Determine the [x, y] coordinate at the center of the cell enclosing the given text.  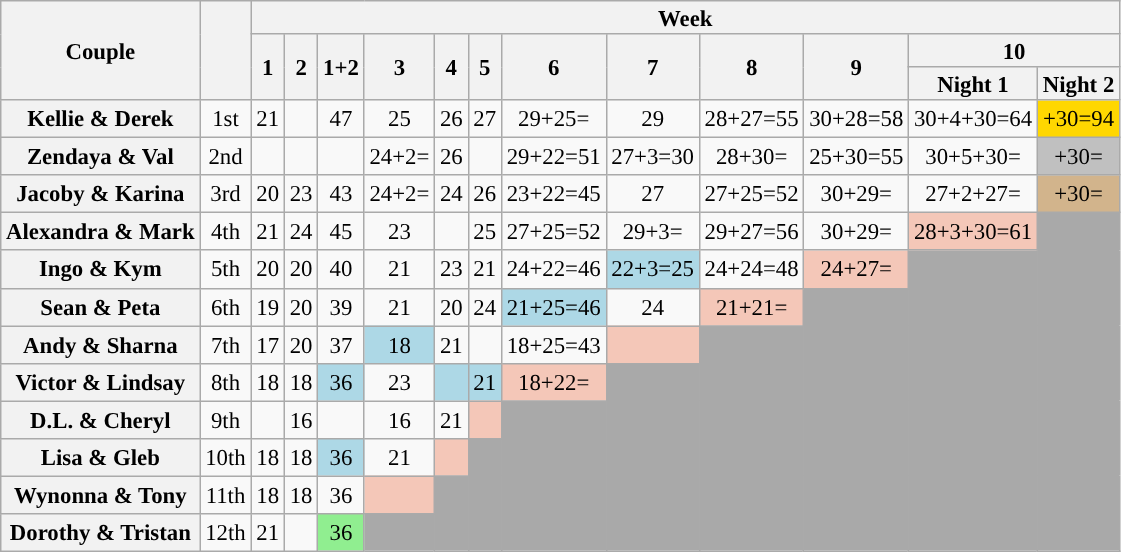
2nd [226, 157]
6 [554, 67]
18+22= [554, 382]
21+21= [752, 307]
4th [226, 232]
29+27=56 [752, 232]
Lisa & Gleb [100, 458]
24+24=48 [752, 270]
30+5+30= [974, 157]
27+2+27= [974, 194]
Alexandra & Mark [100, 232]
Victor & Lindsay [100, 382]
7 [652, 67]
22+3=25 [652, 270]
+30=94 [1078, 119]
27+3=30 [652, 157]
5th [226, 270]
29+25= [554, 119]
17 [268, 345]
6th [226, 307]
2 [300, 67]
45 [341, 232]
10 [1014, 50]
29+22=51 [554, 157]
28+30= [752, 157]
5 [484, 67]
1 [268, 67]
Night 1 [974, 84]
29 [652, 119]
Andy & Sharna [100, 345]
37 [341, 345]
11th [226, 495]
Sean & Peta [100, 307]
28+27=55 [752, 119]
Week [686, 18]
7th [226, 345]
1st [226, 119]
24+27= [856, 270]
24+22=46 [554, 270]
30+28=58 [856, 119]
21+25=46 [554, 307]
43 [341, 194]
28+3+30=61 [974, 232]
Couple [100, 50]
12th [226, 533]
8th [226, 382]
Wynonna & Tony [100, 495]
1+2 [341, 67]
Jacoby & Karina [100, 194]
8 [752, 67]
39 [341, 307]
47 [341, 119]
29+3= [652, 232]
Ingo & Kym [100, 270]
30+4+30=64 [974, 119]
Dorothy & Tristan [100, 533]
Kellie & Derek [100, 119]
3rd [226, 194]
Night 2 [1078, 84]
23+22=45 [554, 194]
3 [399, 67]
40 [341, 270]
4 [452, 67]
9 [856, 67]
D.L. & Cheryl [100, 420]
19 [268, 307]
9th [226, 420]
25+30=55 [856, 157]
18+25=43 [554, 345]
10th [226, 458]
Zendaya & Val [100, 157]
